Capture the cell that displays the provided text and extract its (x, y) central coordinate. 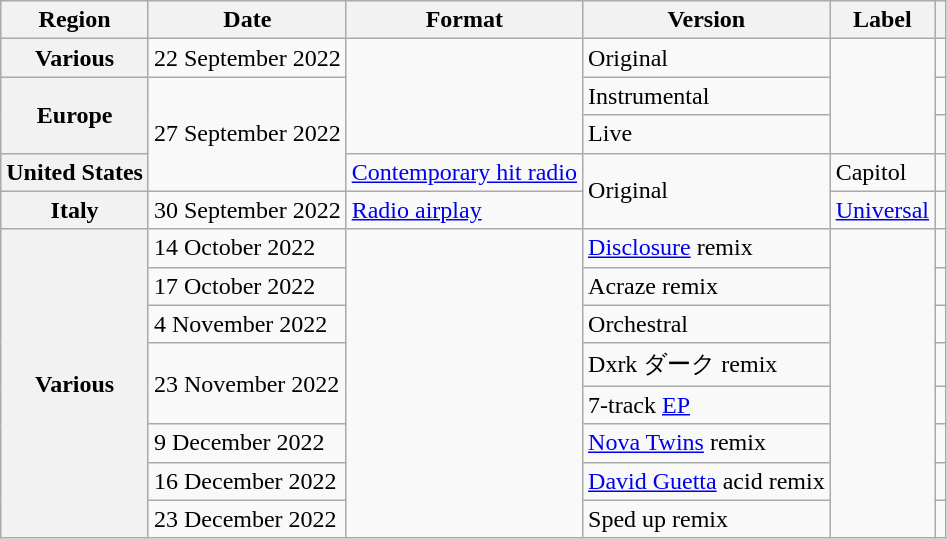
Dxrk ダーク remix (707, 364)
Label (882, 20)
Region (75, 20)
Date (247, 20)
Europe (75, 115)
9 December 2022 (247, 443)
22 September 2022 (247, 58)
23 November 2022 (247, 384)
Orchestral (707, 324)
30 September 2022 (247, 210)
Sped up remix (707, 519)
Contemporary hit radio (464, 172)
Italy (75, 210)
Nova Twins remix (707, 443)
Version (707, 20)
Instrumental (707, 96)
Acraze remix (707, 286)
7-track EP (707, 405)
17 October 2022 (247, 286)
Disclosure remix (707, 248)
27 September 2022 (247, 134)
Radio airplay (464, 210)
David Guetta acid remix (707, 481)
United States (75, 172)
Capitol (882, 172)
Live (707, 134)
Format (464, 20)
23 December 2022 (247, 519)
4 November 2022 (247, 324)
Universal (882, 210)
16 December 2022 (247, 481)
14 October 2022 (247, 248)
